Return (X, Y) of the center of cell containing provided text 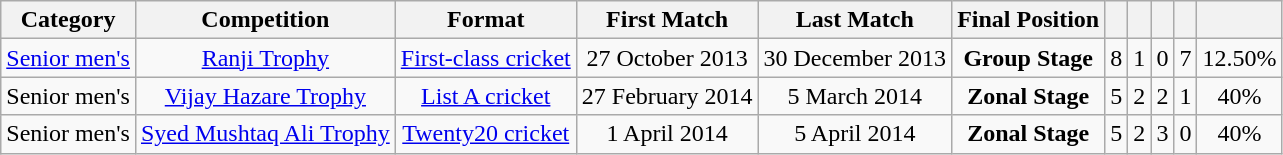
Syed Mushtaq Ali Trophy (265, 134)
12.50% (1240, 58)
Vijay Hazare Trophy (265, 96)
First Match (667, 20)
Competition (265, 20)
27 October 2013 (667, 58)
3 (1162, 134)
Category (68, 20)
First-class cricket (486, 58)
List A cricket (486, 96)
Twenty20 cricket (486, 134)
Final Position (1028, 20)
Last Match (855, 20)
Group Stage (1028, 58)
Format (486, 20)
5 March 2014 (855, 96)
7 (1186, 58)
1 April 2014 (667, 134)
5 April 2014 (855, 134)
Ranji Trophy (265, 58)
27 February 2014 (667, 96)
8 (1116, 58)
30 December 2013 (855, 58)
